Return (x, y) of the center of cell containing provided text 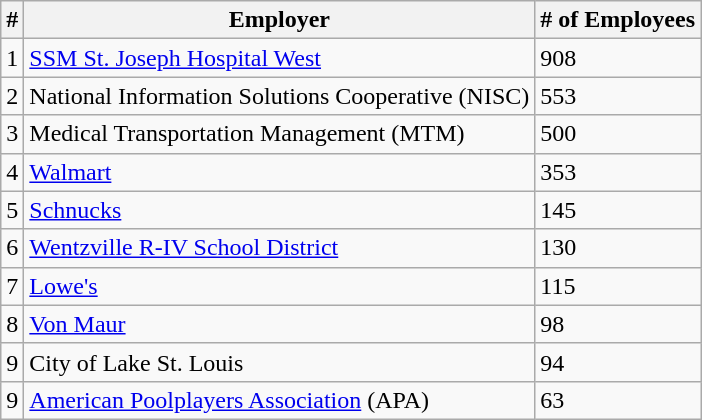
Schnucks (280, 210)
# of Employees (618, 20)
3 (12, 134)
Wentzville R-IV School District (280, 248)
130 (618, 248)
# (12, 20)
American Poolplayers Association (APA) (280, 400)
94 (618, 362)
SSM St. Joseph Hospital West (280, 58)
115 (618, 286)
908 (618, 58)
2 (12, 96)
National Information Solutions Cooperative (NISC) (280, 96)
Von Maur (280, 324)
1 (12, 58)
4 (12, 172)
Employer (280, 20)
353 (618, 172)
Medical Transportation Management (MTM) (280, 134)
553 (618, 96)
63 (618, 400)
Lowe's (280, 286)
500 (618, 134)
5 (12, 210)
7 (12, 286)
6 (12, 248)
98 (618, 324)
8 (12, 324)
145 (618, 210)
City of Lake St. Louis (280, 362)
Walmart (280, 172)
